Find where the given text appears and provide that cell's center as [X, Y] coordinate. 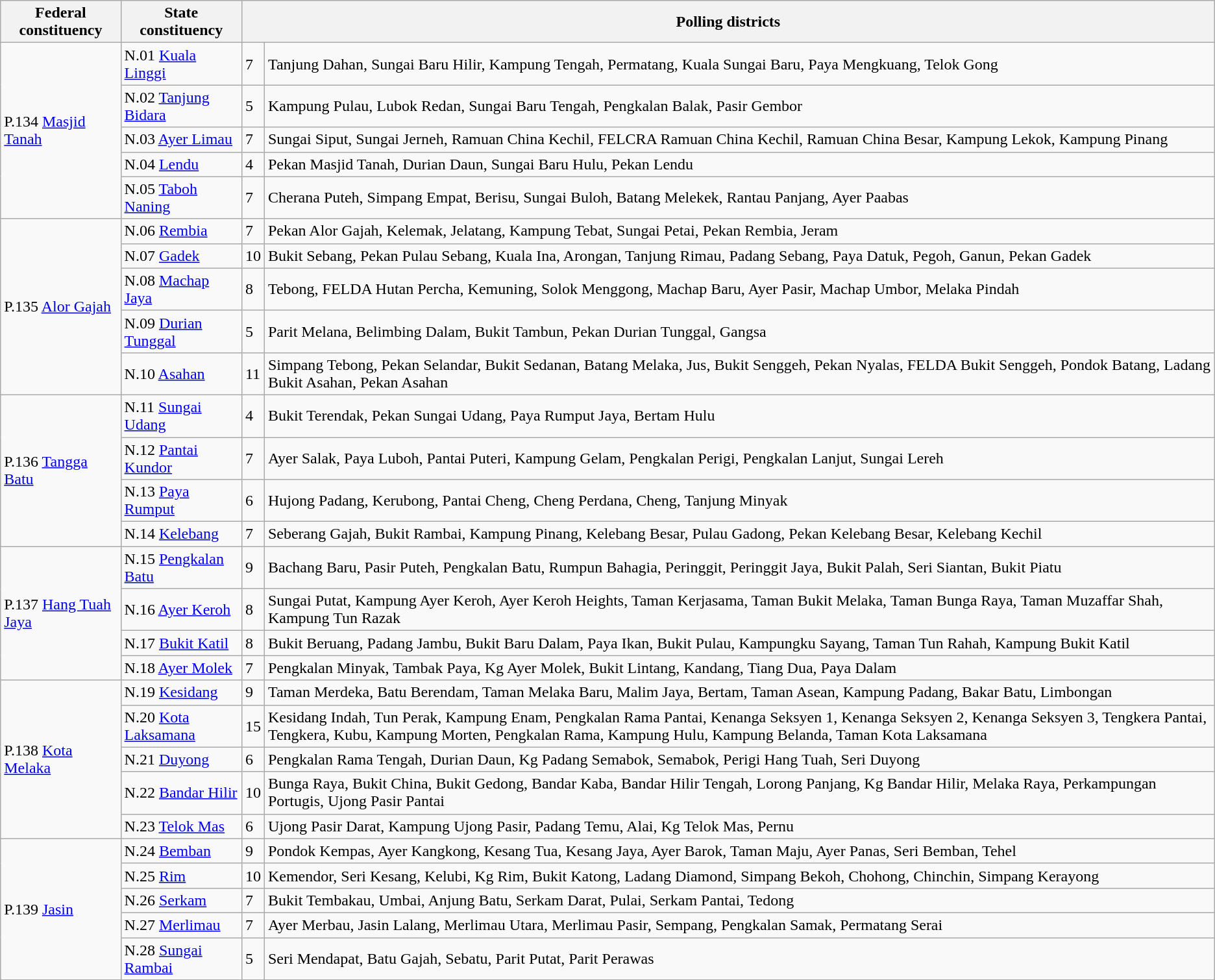
Tebong, FELDA Hutan Percha, Kemuning, Solok Menggong, Machap Baru, Ayer Pasir, Machap Umbor, Melaka Pindah [739, 289]
N.19 Kesidang [181, 692]
N.28 Sungai Rambai [181, 958]
N.27 Merlimau [181, 925]
P.139 Jasin [61, 909]
P.136 Tangga Batu [61, 470]
N.24 Bemban [181, 851]
15 [253, 726]
N.26 Serkam [181, 900]
N.21 Duyong [181, 759]
State constituency [181, 22]
N.03 Ayer Limau [181, 140]
Polling districts [728, 22]
Taman Merdeka, Batu Berendam, Taman Melaka Baru, Malim Jaya, Bertam, Taman Asean, Kampung Padang, Bakar Batu, Limbongan [739, 692]
N.11 Sungai Udang [181, 415]
N.17 Bukit Katil [181, 643]
N.22 Bandar Hilir [181, 793]
Kemendor, Seri Kesang, Kelubi, Kg Rim, Bukit Katong, Ladang Diamond, Simpang Bekoh, Chohong, Chinchin, Simpang Kerayong [739, 876]
Pekan Alor Gajah, Kelemak, Jelatang, Kampung Tebat, Sungai Petai, Pekan Rembia, Jeram [739, 231]
N.12 Pantai Kundor [181, 458]
N.13 Paya Rumput [181, 501]
Federal constituency [61, 22]
Bukit Tembakau, Umbai, Anjung Batu, Serkam Darat, Pulai, Serkam Pantai, Tedong [739, 900]
N.07 Gadek [181, 256]
N.14 Kelebang [181, 534]
Bachang Baru, Pasir Puteh, Pengkalan Batu, Rumpun Bahagia, Peringgit, Peringgit Jaya, Bukit Palah, Seri Siantan, Bukit Piatu [739, 567]
N.06 Rembia [181, 231]
Seberang Gajah, Bukit Rambai, Kampung Pinang, Kelebang Besar, Pulau Gadong, Pekan Kelebang Besar, Kelebang Kechil [739, 534]
N.08 Machap Jaya [181, 289]
11 [253, 374]
P.134 Masjid Tanah [61, 131]
P.138 Kota Melaka [61, 759]
Ujong Pasir Darat, Kampung Ujong Pasir, Padang Temu, Alai, Kg Telok Mas, Pernu [739, 826]
Parit Melana, Belimbing Dalam, Bukit Tambun, Pekan Durian Tunggal, Gangsa [739, 331]
Pekan Masjid Tanah, Durian Daun, Sungai Baru Hulu, Pekan Lendu [739, 164]
N.10 Asahan [181, 374]
Sungai Siput, Sungai Jerneh, Ramuan China Kechil, FELCRA Ramuan China Kechil, Ramuan China Besar, Kampung Lekok, Kampung Pinang [739, 140]
P.135 Alor Gajah [61, 306]
Tanjung Dahan, Sungai Baru Hilir, Kampung Tengah, Permatang, Kuala Sungai Baru, Paya Mengkuang, Telok Gong [739, 64]
N.20 Kota Laksamana [181, 726]
Ayer Merbau, Jasin Lalang, Merlimau Utara, Merlimau Pasir, Sempang, Pengkalan Samak, Permatang Serai [739, 925]
N.02 Tanjung Bidara [181, 106]
Pengkalan Minyak, Tambak Paya, Kg Ayer Molek, Bukit Lintang, Kandang, Tiang Dua, Paya Dalam [739, 668]
Pengkalan Rama Tengah, Durian Daun, Kg Padang Semabok, Semabok, Perigi Hang Tuah, Seri Duyong [739, 759]
N.05 Taboh Naning [181, 197]
N.04 Lendu [181, 164]
P.137 Hang Tuah Jaya [61, 613]
N.09 Durian Tunggal [181, 331]
N.16 Ayer Keroh [181, 610]
Seri Mendapat, Batu Gajah, Sebatu, Parit Putat, Parit Perawas [739, 958]
Cherana Puteh, Simpang Empat, Berisu, Sungai Buloh, Batang Melekek, Rantau Panjang, Ayer Paabas [739, 197]
Bukit Beruang, Padang Jambu, Bukit Baru Dalam, Paya Ikan, Bukit Pulau, Kampungku Sayang, Taman Tun Rahah, Kampung Bukit Katil [739, 643]
Bukit Sebang, Pekan Pulau Sebang, Kuala Ina, Arongan, Tanjung Rimau, Padang Sebang, Paya Datuk, Pegoh, Ganun, Pekan Gadek [739, 256]
Kampung Pulau, Lubok Redan, Sungai Baru Tengah, Pengkalan Balak, Pasir Gembor [739, 106]
Ayer Salak, Paya Luboh, Pantai Puteri, Kampung Gelam, Pengkalan Perigi, Pengkalan Lanjut, Sungai Lereh [739, 458]
N.25 Rim [181, 876]
N.18 Ayer Molek [181, 668]
Bukit Terendak, Pekan Sungai Udang, Paya Rumput Jaya, Bertam Hulu [739, 415]
N.15 Pengkalan Batu [181, 567]
N.23 Telok Mas [181, 826]
Hujong Padang, Kerubong, Pantai Cheng, Cheng Perdana, Cheng, Tanjung Minyak [739, 501]
Pondok Kempas, Ayer Kangkong, Kesang Tua, Kesang Jaya, Ayer Barok, Taman Maju, Ayer Panas, Seri Bemban, Tehel [739, 851]
N.01 Kuala Linggi [181, 64]
Sungai Putat, Kampung Ayer Keroh, Ayer Keroh Heights, Taman Kerjasama, Taman Bukit Melaka, Taman Bunga Raya, Taman Muzaffar Shah, Kampung Tun Razak [739, 610]
